Find where the given text appears and provide that cell's center as (X, Y) coordinate. 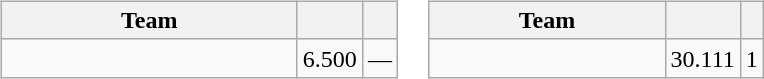
6.500 (330, 58)
1 (752, 58)
30.111 (702, 58)
— (380, 58)
